Extract the (x, y) coordinate from the center of the cell holding the provided text.  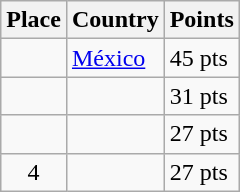
31 pts (202, 96)
45 pts (202, 58)
Points (202, 20)
Country (115, 20)
4 (34, 172)
México (115, 58)
Place (34, 20)
